Identify which cell holds the provided text, then report its [X, Y] central coordinate. 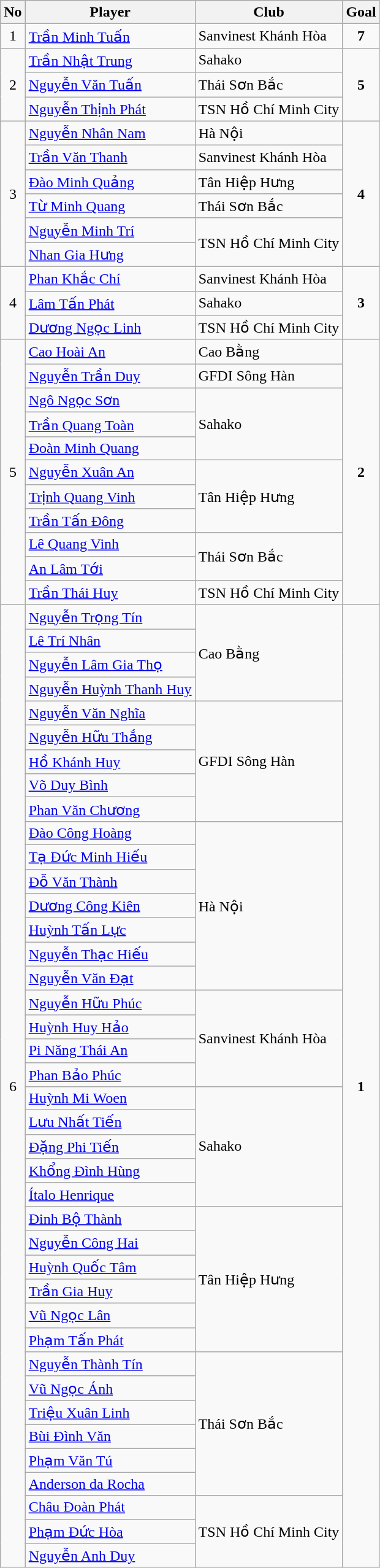
Trần Minh Tuấn [110, 36]
Nguyễn Thạc Hiếu [110, 954]
Triệu Xuân Linh [110, 1413]
Nguyễn Hữu Thắng [110, 738]
Đặng Phi Tiến [110, 1146]
Nguyễn Văn Nghĩa [110, 713]
Nguyễn Thành Tín [110, 1364]
Lê Trí Nhân [110, 641]
Phạm Tấn Phát [110, 1340]
Châu Đoàn Phát [110, 1507]
7 [361, 36]
Trần Tấn Đông [110, 521]
Nguyễn Công Hai [110, 1243]
Club [268, 12]
Tạ Đức Minh Hiếu [110, 857]
6 [13, 1086]
Trịnh Quang Vinh [110, 496]
Nhan Gia Hưng [110, 255]
Võ Duy Bình [110, 786]
Pi Năng Thái An [110, 1051]
Từ Minh Quang [110, 206]
Cao Hoài An [110, 352]
Ngô Ngọc Sơn [110, 400]
An Lâm Tới [110, 568]
Trần Nhật Trung [110, 60]
Nguyễn Huỳnh Thanh Huy [110, 689]
No [13, 12]
Trần Văn Thanh [110, 158]
Bùi Đình Văn [110, 1436]
Nguyễn Minh Trí [110, 230]
Phan Khắc Chí [110, 279]
Huỳnh Quốc Tâm [110, 1267]
Player [110, 12]
Nguyễn Văn Tuấn [110, 85]
Nguyễn Văn Đạt [110, 978]
Hồ Khánh Huy [110, 762]
Nguyễn Nhân Nam [110, 133]
Nguyễn Hữu Phúc [110, 1003]
Phan Văn Chương [110, 809]
Đinh Bộ Thành [110, 1218]
Nguyễn Xuân An [110, 472]
Đào Minh Quảng [110, 182]
Nguyễn Trọng Tín [110, 617]
Goal [361, 12]
Nguyễn Trần Duy [110, 376]
Lê Quang Vinh [110, 544]
Vũ Ngọc Lân [110, 1316]
Dương Công Kiên [110, 906]
Trần Thái Huy [110, 593]
Dương Ngọc Linh [110, 328]
Đào Công Hoàng [110, 833]
Trần Gia Huy [110, 1291]
Vũ Ngọc Ánh [110, 1388]
Lâm Tấn Phát [110, 303]
Khổng Đình Hùng [110, 1171]
Huỳnh Huy Hảo [110, 1027]
Đoàn Minh Quang [110, 448]
Trần Quang Toàn [110, 425]
Ítalo Henrique [110, 1194]
Anderson da Rocha [110, 1484]
Đỗ Văn Thành [110, 881]
Nguyễn Anh Duy [110, 1556]
Phạm Đức Hòa [110, 1531]
Nguyễn Thịnh Phát [110, 109]
Huỳnh Mi Woen [110, 1099]
Nguyễn Lâm Gia Thọ [110, 665]
Phan Bảo Phúc [110, 1075]
Phạm Văn Tú [110, 1461]
Lưu Nhất Tiến [110, 1122]
Huỳnh Tấn Lực [110, 930]
